Determine the (X, Y) coordinate at the center of the cell enclosing the given text.  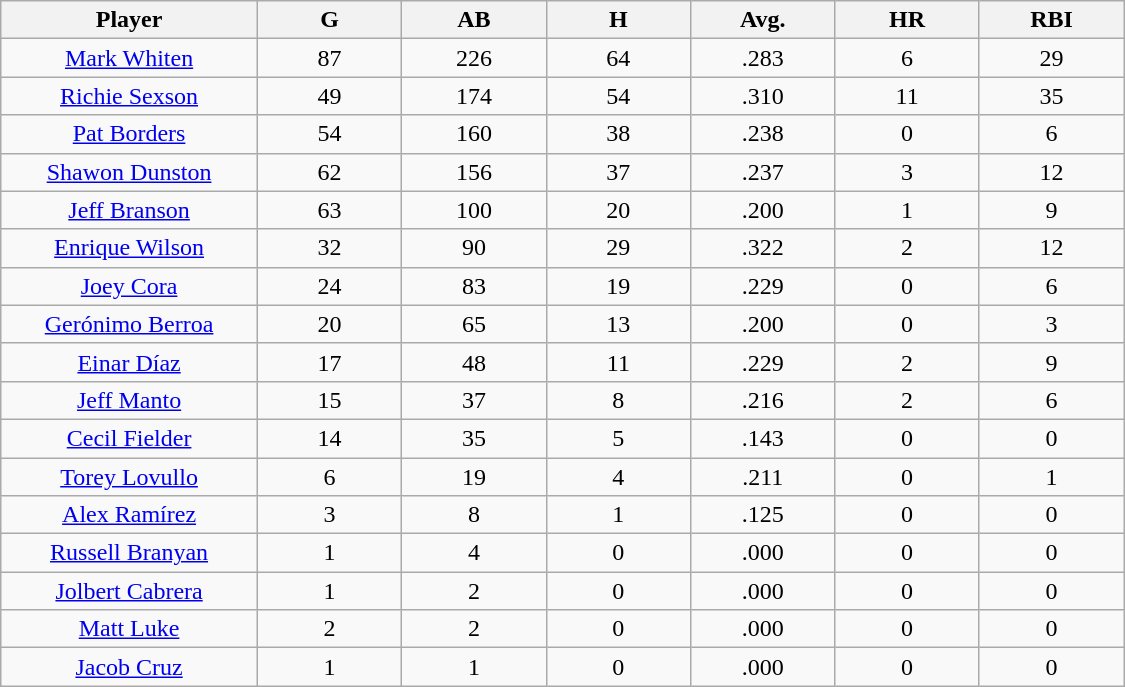
32 (329, 248)
.283 (763, 58)
.143 (763, 438)
15 (329, 400)
Enrique Wilson (130, 248)
.211 (763, 477)
156 (474, 172)
24 (329, 286)
Matt Luke (130, 629)
17 (329, 362)
Richie Sexson (130, 96)
.238 (763, 134)
Jolbert Cabrera (130, 591)
64 (618, 58)
Pat Borders (130, 134)
H (618, 20)
G (329, 20)
226 (474, 58)
14 (329, 438)
62 (329, 172)
83 (474, 286)
Einar Díaz (130, 362)
160 (474, 134)
RBI (1051, 20)
.237 (763, 172)
38 (618, 134)
.310 (763, 96)
.125 (763, 515)
Jacob Cruz (130, 667)
Jeff Branson (130, 210)
.216 (763, 400)
90 (474, 248)
Shawon Dunston (130, 172)
13 (618, 324)
HR (907, 20)
5 (618, 438)
49 (329, 96)
.322 (763, 248)
87 (329, 58)
48 (474, 362)
AB (474, 20)
Joey Cora (130, 286)
Gerónimo Berroa (130, 324)
Torey Lovullo (130, 477)
Jeff Manto (130, 400)
Russell Branyan (130, 553)
63 (329, 210)
Alex Ramírez (130, 515)
Avg. (763, 20)
Mark Whiten (130, 58)
65 (474, 324)
100 (474, 210)
Cecil Fielder (130, 438)
Player (130, 20)
174 (474, 96)
